Locate the cell with the specified text and output its (x, y) center coordinate. 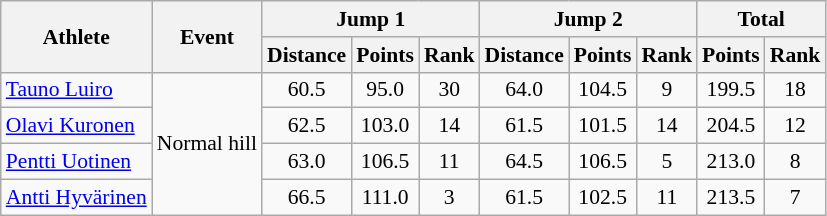
204.5 (731, 126)
9 (668, 90)
Jump 2 (589, 19)
Olavi Kuronen (76, 126)
Event (207, 36)
Normal hill (207, 143)
60.5 (306, 90)
199.5 (731, 90)
104.5 (603, 90)
102.5 (603, 197)
64.5 (524, 162)
7 (796, 197)
Pentti Uotinen (76, 162)
8 (796, 162)
18 (796, 90)
Antti Hyvärinen (76, 197)
103.0 (385, 126)
62.5 (306, 126)
101.5 (603, 126)
213.0 (731, 162)
66.5 (306, 197)
12 (796, 126)
Athlete (76, 36)
213.5 (731, 197)
111.0 (385, 197)
Tauno Luiro (76, 90)
Jump 1 (371, 19)
5 (668, 162)
30 (450, 90)
63.0 (306, 162)
Total (761, 19)
95.0 (385, 90)
3 (450, 197)
64.0 (524, 90)
